Provide the (X, Y) coordinate of the cell's center where the given text is located.  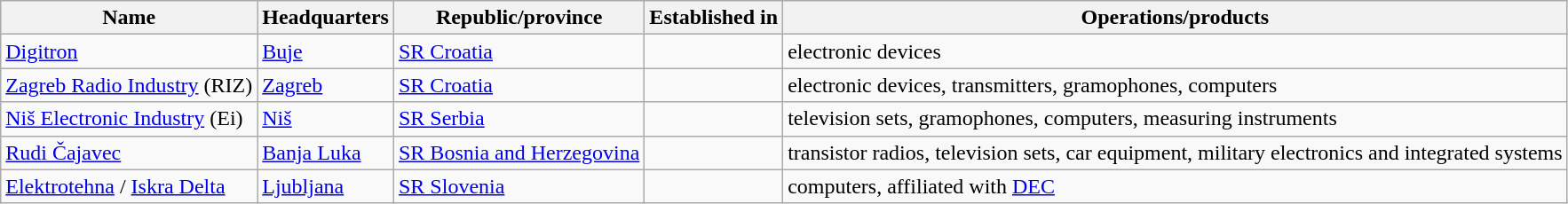
Operations/products (1176, 18)
Established in (714, 18)
Ljubljana (326, 186)
computers, affiliated with DEC (1176, 186)
television sets, gramophones, computers, measuring instruments (1176, 119)
electronic devices (1176, 51)
SR Bosnia and Herzegovina (519, 153)
Banja Luka (326, 153)
SR Slovenia (519, 186)
Rudi Čajavec (130, 153)
Buje (326, 51)
electronic devices, transmitters, gramophones, computers (1176, 85)
transistor radios, television sets, car equipment, military electronics and integrated systems (1176, 153)
Niš (326, 119)
Niš Electronic Industry (Ei) (130, 119)
Digitron (130, 51)
SR Serbia (519, 119)
Republic/province (519, 18)
Zagreb Radio Industry (RIZ) (130, 85)
Zagreb (326, 85)
Headquarters (326, 18)
Name (130, 18)
Elektrotehna / Iskra Delta (130, 186)
